Return the (x, y) coordinate for the center point of the cell that contains the specified text.  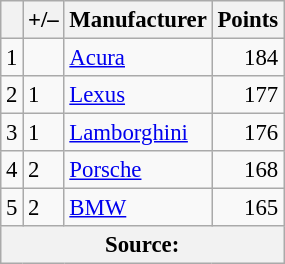
Lexus (138, 95)
184 (248, 58)
168 (248, 170)
Acura (138, 58)
Porsche (138, 170)
Points (248, 20)
Lamborghini (138, 133)
BMW (138, 208)
176 (248, 133)
4 (12, 170)
3 (12, 133)
5 (12, 208)
165 (248, 208)
177 (248, 95)
Manufacturer (138, 20)
+/– (44, 20)
Source: (142, 245)
